Determine the [x, y] coordinate at the center of the cell enclosing the given text.  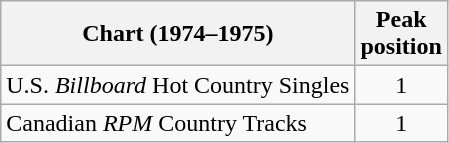
Chart (1974–1975) [178, 34]
Peakposition [401, 34]
Canadian RPM Country Tracks [178, 123]
U.S. Billboard Hot Country Singles [178, 85]
